From the cell containing the given text, extract its center point as (x, y) coordinate. 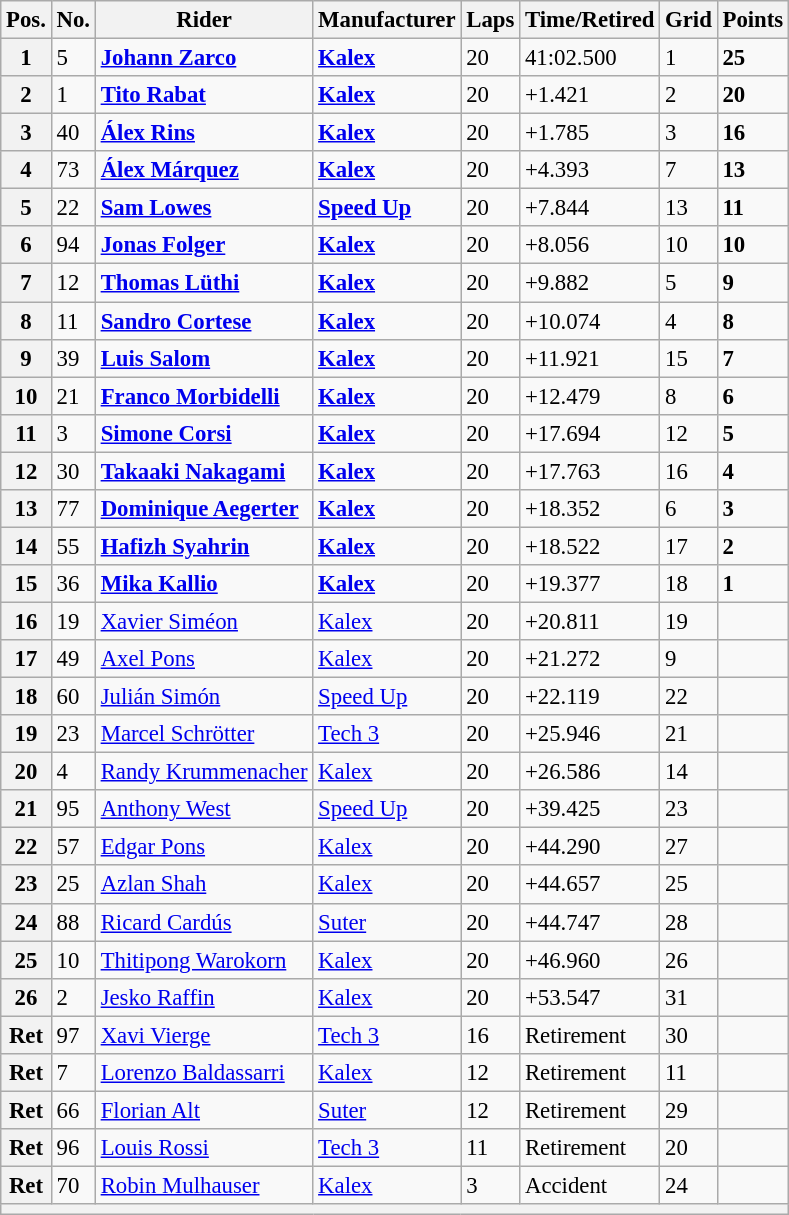
57 (73, 847)
Xavier Siméon (204, 621)
97 (73, 1035)
Manufacturer (387, 20)
+18.522 (590, 546)
+1.785 (590, 133)
+11.921 (590, 358)
40 (73, 133)
+22.119 (590, 697)
Louis Rossi (204, 1148)
55 (73, 546)
66 (73, 1110)
Robin Mulhauser (204, 1185)
Accident (590, 1185)
Axel Pons (204, 659)
Álex Márquez (204, 170)
77 (73, 509)
+12.479 (590, 396)
Azlan Shah (204, 885)
60 (73, 697)
+44.657 (590, 885)
Grid (688, 20)
36 (73, 584)
Anthony West (204, 809)
Jesko Raffin (204, 997)
+4.393 (590, 170)
Takaaki Nakagami (204, 471)
+1.421 (590, 95)
+10.074 (590, 321)
Simone Corsi (204, 433)
+17.694 (590, 433)
+39.425 (590, 809)
Pos. (26, 20)
+7.844 (590, 208)
Johann Zarco (204, 58)
70 (73, 1185)
96 (73, 1148)
Thitipong Warokorn (204, 960)
Dominique Aegerter (204, 509)
Thomas Lüthi (204, 283)
88 (73, 922)
27 (688, 847)
73 (73, 170)
+9.882 (590, 283)
+20.811 (590, 621)
Time/Retired (590, 20)
Xavi Vierge (204, 1035)
49 (73, 659)
Lorenzo Baldassarri (204, 1073)
+44.290 (590, 847)
94 (73, 245)
Sam Lowes (204, 208)
Julián Simón (204, 697)
95 (73, 809)
Ricard Cardús (204, 922)
41:02.500 (590, 58)
Marcel Schrötter (204, 734)
+44.747 (590, 922)
+19.377 (590, 584)
Florian Alt (204, 1110)
Hafizh Syahrin (204, 546)
Jonas Folger (204, 245)
+21.272 (590, 659)
Edgar Pons (204, 847)
No. (73, 20)
Álex Rins (204, 133)
Mika Kallio (204, 584)
Franco Morbidelli (204, 396)
+25.946 (590, 734)
+18.352 (590, 509)
Rider (204, 20)
+26.586 (590, 772)
Randy Krummenacher (204, 772)
+8.056 (590, 245)
31 (688, 997)
29 (688, 1110)
28 (688, 922)
39 (73, 358)
Points (752, 20)
Laps (490, 20)
+17.763 (590, 471)
+53.547 (590, 997)
Luis Salom (204, 358)
Tito Rabat (204, 95)
+46.960 (590, 960)
Sandro Cortese (204, 321)
